Extract the (x, y) coordinate from the center of the cell holding the provided text.  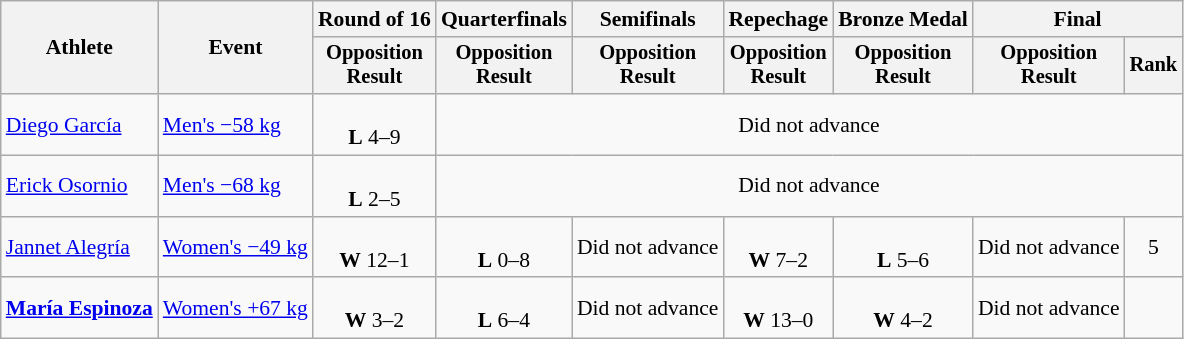
Bronze Medal (903, 19)
L 6–4 (504, 308)
Men's −68 kg (236, 186)
Athlete (80, 48)
L 2–5 (374, 186)
5 (1154, 248)
W 12–1 (374, 248)
Diego García (80, 124)
W 7–2 (778, 248)
L 5–6 (903, 248)
W 13–0 (778, 308)
María Espinoza (80, 308)
Men's −58 kg (236, 124)
W 4–2 (903, 308)
Women's +67 kg (236, 308)
L 0–8 (504, 248)
Women's −49 kg (236, 248)
Repechage (778, 19)
W 3–2 (374, 308)
Quarterfinals (504, 19)
Event (236, 48)
Round of 16 (374, 19)
Final (1078, 19)
Jannet Alegría (80, 248)
L 4–9 (374, 124)
Semifinals (648, 19)
Rank (1154, 66)
Erick Osornio (80, 186)
